Extract the (x, y) coordinate from the center of the cell holding the provided text.  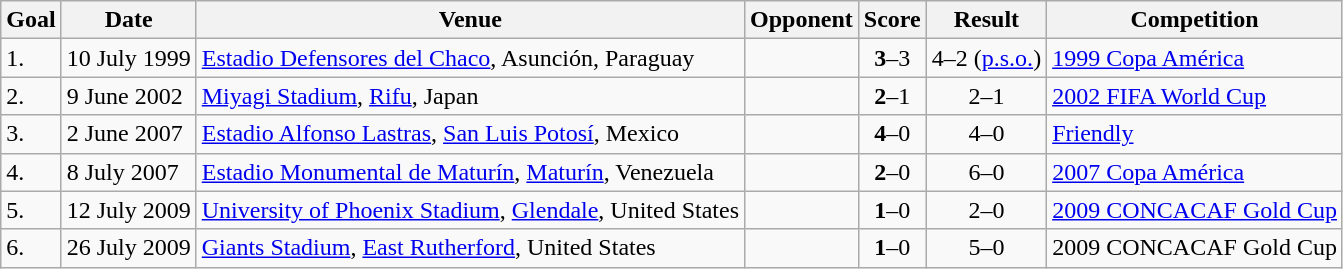
26 July 2009 (128, 248)
Result (986, 20)
Estadio Alfonso Lastras, San Luis Potosí, Mexico (470, 134)
3. (31, 134)
2. (31, 96)
6–0 (986, 172)
Opponent (802, 20)
1999 Copa América (1195, 58)
5–0 (986, 248)
Score (892, 20)
1. (31, 58)
2007 Copa América (1195, 172)
Giants Stadium, East Rutherford, United States (470, 248)
6. (31, 248)
Friendly (1195, 134)
4. (31, 172)
University of Phoenix Stadium, Glendale, United States (470, 210)
12 July 2009 (128, 210)
2 June 2007 (128, 134)
Date (128, 20)
Goal (31, 20)
Estadio Defensores del Chaco, Asunción, Paraguay (470, 58)
10 July 1999 (128, 58)
Competition (1195, 20)
3–3 (892, 58)
Venue (470, 20)
Miyagi Stadium, Rifu, Japan (470, 96)
5. (31, 210)
4–2 (p.s.o.) (986, 58)
9 June 2002 (128, 96)
8 July 2007 (128, 172)
Estadio Monumental de Maturín, Maturín, Venezuela (470, 172)
2002 FIFA World Cup (1195, 96)
